Pinpoint the cell where the given text exists, returning its (X, Y) midpoint coordinate. 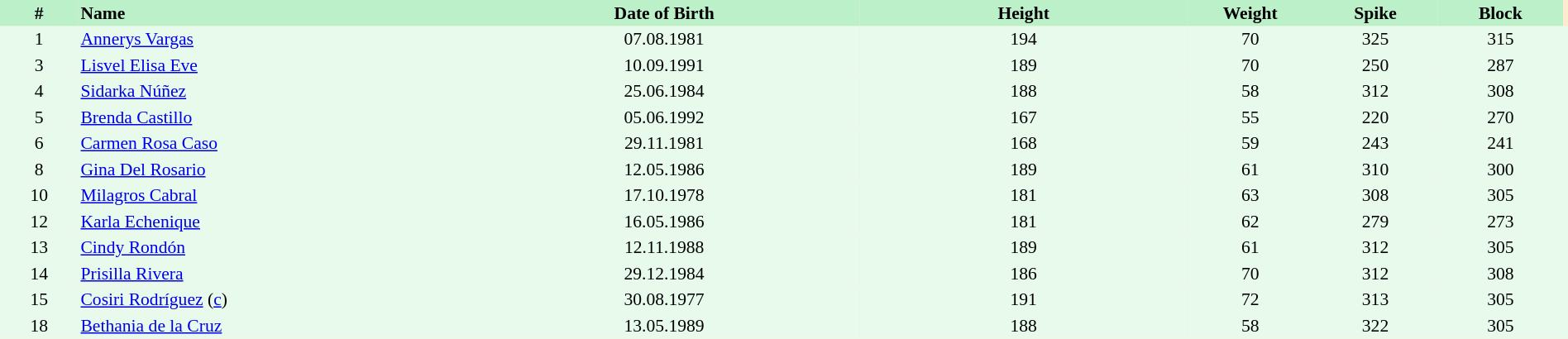
10 (39, 195)
5 (39, 117)
270 (1500, 117)
Height (1024, 13)
Cindy Rondón (273, 248)
168 (1024, 144)
300 (1500, 169)
30.08.1977 (664, 299)
Brenda Castillo (273, 117)
Gina Del Rosario (273, 169)
17.10.1978 (664, 195)
62 (1250, 222)
12 (39, 222)
16.05.1986 (664, 222)
Date of Birth (664, 13)
59 (1250, 144)
279 (1374, 222)
186 (1024, 274)
72 (1250, 299)
1 (39, 40)
273 (1500, 222)
14 (39, 274)
325 (1374, 40)
Block (1500, 13)
167 (1024, 117)
29.12.1984 (664, 274)
12.05.1986 (664, 169)
4 (39, 91)
322 (1374, 326)
Weight (1250, 13)
Lisvel Elisa Eve (273, 65)
313 (1374, 299)
220 (1374, 117)
29.11.1981 (664, 144)
250 (1374, 65)
13 (39, 248)
Milagros Cabral (273, 195)
315 (1500, 40)
55 (1250, 117)
Karla Echenique (273, 222)
191 (1024, 299)
18 (39, 326)
Carmen Rosa Caso (273, 144)
12.11.1988 (664, 248)
Name (273, 13)
25.06.1984 (664, 91)
Spike (1374, 13)
# (39, 13)
243 (1374, 144)
Bethania de la Cruz (273, 326)
Annerys Vargas (273, 40)
241 (1500, 144)
15 (39, 299)
3 (39, 65)
310 (1374, 169)
63 (1250, 195)
Sidarka Núñez (273, 91)
Prisilla Rivera (273, 274)
287 (1500, 65)
194 (1024, 40)
6 (39, 144)
Cosiri Rodríguez (c) (273, 299)
8 (39, 169)
10.09.1991 (664, 65)
07.08.1981 (664, 40)
13.05.1989 (664, 326)
05.06.1992 (664, 117)
